Find where the given text appears and provide that cell's center as [X, Y] coordinate. 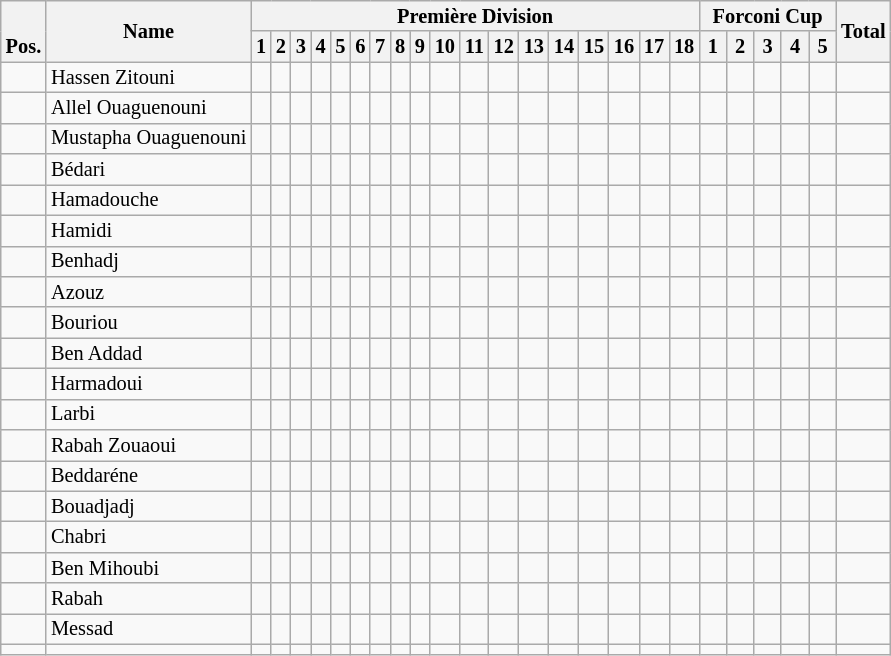
Messad [148, 628]
Ben Addad [148, 354]
Chabri [148, 538]
Benhadj [148, 262]
Bédari [148, 170]
Ben Mihoubi [148, 568]
15 [594, 46]
11 [474, 46]
Hassen Zitouni [148, 78]
Bouadjadj [148, 506]
Bouriou [148, 322]
9 [420, 46]
7 [380, 46]
Mustapha Ouaguenouni [148, 138]
Rabah [148, 598]
14 [564, 46]
18 [684, 46]
12 [504, 46]
Azouz [148, 292]
Beddaréne [148, 476]
10 [445, 46]
Name [148, 30]
Total [863, 30]
Harmadoui [148, 384]
Rabah Zouaoui [148, 446]
Pos. [24, 30]
13 [534, 46]
Forconi Cup [768, 16]
16 [624, 46]
Larbi [148, 414]
Hamidi [148, 230]
Allel Ouaguenouni [148, 108]
Première Division [475, 16]
Hamadouche [148, 200]
17 [654, 46]
6 [360, 46]
8 [400, 46]
